Find where the given text appears and provide that cell's center as (x, y) coordinate. 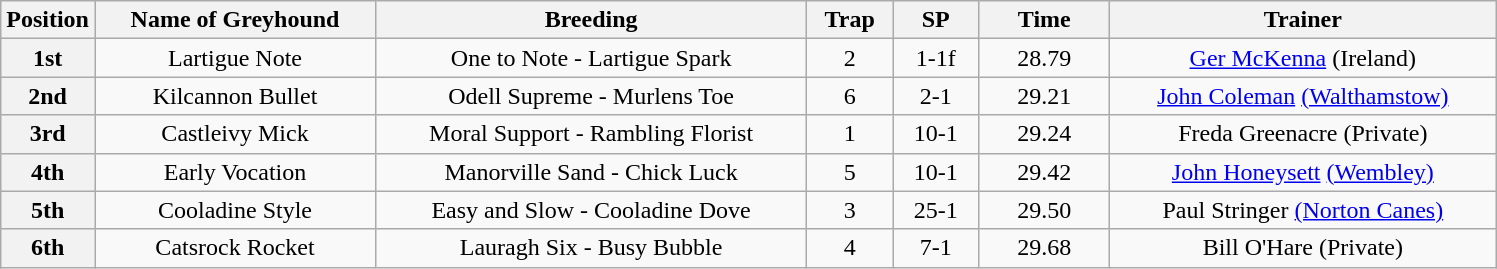
1 (850, 134)
Breeding (592, 20)
29.24 (1044, 134)
One to Note - Lartigue Spark (592, 58)
Castleivy Mick (234, 134)
Odell Supreme - Murlens Toe (592, 96)
Early Vocation (234, 172)
2 (850, 58)
Name of Greyhound (234, 20)
Manorville Sand - Chick Luck (592, 172)
Trap (850, 20)
1st (48, 58)
Position (48, 20)
2-1 (936, 96)
5 (850, 172)
Catsrock Rocket (234, 248)
4 (850, 248)
Lartigue Note (234, 58)
Bill O'Hare (Private) (1303, 248)
John Coleman (Walthamstow) (1303, 96)
1-1f (936, 58)
3 (850, 210)
25-1 (936, 210)
29.42 (1044, 172)
Freda Greenacre (Private) (1303, 134)
7-1 (936, 248)
2nd (48, 96)
29.50 (1044, 210)
4th (48, 172)
John Honeysett (Wembley) (1303, 172)
3rd (48, 134)
6 (850, 96)
29.68 (1044, 248)
Paul Stringer (Norton Canes) (1303, 210)
Lauragh Six - Busy Bubble (592, 248)
28.79 (1044, 58)
Cooladine Style (234, 210)
Time (1044, 20)
6th (48, 248)
Moral Support - Rambling Florist (592, 134)
5th (48, 210)
Easy and Slow - Cooladine Dove (592, 210)
SP (936, 20)
Trainer (1303, 20)
Kilcannon Bullet (234, 96)
Ger McKenna (Ireland) (1303, 58)
29.21 (1044, 96)
